Return the (x, y) coordinate for the center point of the cell that contains the specified text.  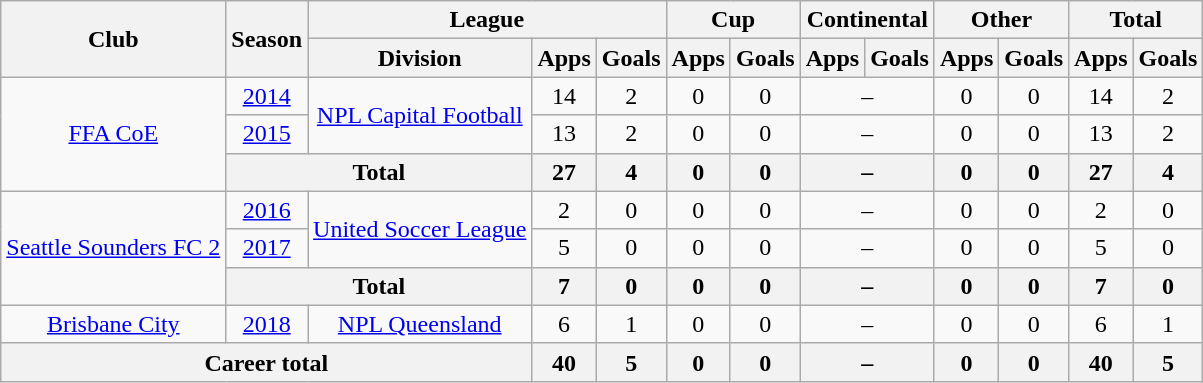
NPL Capital Football (420, 115)
Season (267, 39)
League (487, 20)
2018 (267, 324)
Seattle Sounders FC 2 (114, 248)
Club (114, 39)
2014 (267, 96)
Career total (266, 362)
Brisbane City (114, 324)
United Soccer League (420, 229)
FFA CoE (114, 134)
2015 (267, 134)
2016 (267, 210)
Continental (867, 20)
Other (1001, 20)
NPL Queensland (420, 324)
Division (420, 58)
Cup (733, 20)
2017 (267, 248)
